Provide the [X, Y] coordinate of the cell's center where the given text is located.  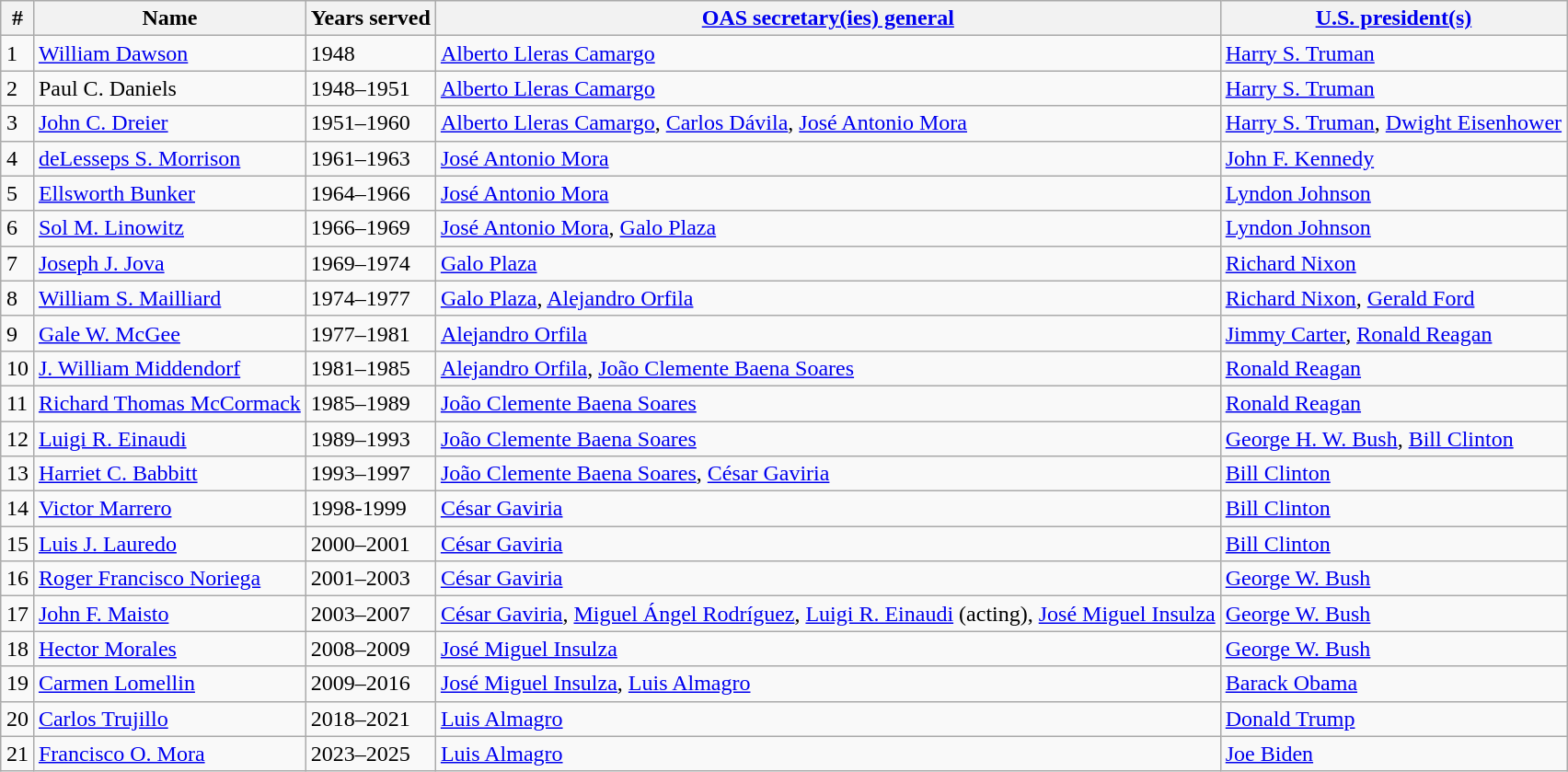
1966–1969 [370, 228]
José Antonio Mora, Galo Plaza [828, 228]
John F. Kennedy [1393, 158]
2003–2007 [370, 614]
3 [17, 123]
1989–1993 [370, 439]
José Miguel Insulza, Luis Almagro [828, 684]
Richard Nixon, Gerald Ford [1393, 298]
Years served [370, 18]
Harry S. Truman, Dwight Eisenhower [1393, 123]
Roger Francisco Noriega [169, 579]
1969–1974 [370, 263]
Donald Trump [1393, 719]
Luis J. Lauredo [169, 544]
19 [17, 684]
deLesseps S. Morrison [169, 158]
17 [17, 614]
Alejandro Orfila [828, 333]
6 [17, 228]
José Miguel Insulza [828, 649]
# [17, 18]
20 [17, 719]
Paul C. Daniels [169, 88]
Luigi R. Einaudi [169, 439]
13 [17, 474]
Carlos Trujillo [169, 719]
2008–2009 [370, 649]
J. William Middendorf [169, 368]
11 [17, 403]
9 [17, 333]
1993–1997 [370, 474]
1 [17, 53]
1981–1985 [370, 368]
8 [17, 298]
Name [169, 18]
2000–2001 [370, 544]
10 [17, 368]
U.S. president(s) [1393, 18]
1985–1989 [370, 403]
21 [17, 754]
Francisco O. Mora [169, 754]
Jimmy Carter, Ronald Reagan [1393, 333]
George H. W. Bush, Bill Clinton [1393, 439]
César Gaviria, Miguel Ángel Rodríguez, Luigi R. Einaudi (acting), José Miguel Insulza [828, 614]
1974–1977 [370, 298]
Alberto Lleras Camargo, Carlos Dávila, José Antonio Mora [828, 123]
Richard Thomas McCormack [169, 403]
Hector Morales [169, 649]
1998-1999 [370, 509]
Barack Obama [1393, 684]
Galo Plaza [828, 263]
1961–1963 [370, 158]
Carmen Lomellin [169, 684]
1948 [370, 53]
William Dawson [169, 53]
Alejandro Orfila, João Clemente Baena Soares [828, 368]
2023–2025 [370, 754]
John C. Dreier [169, 123]
2 [17, 88]
16 [17, 579]
Joseph J. Jova [169, 263]
18 [17, 649]
2009–2016 [370, 684]
OAS secretary(ies) general [828, 18]
Richard Nixon [1393, 263]
7 [17, 263]
1964–1966 [370, 193]
John F. Maisto [169, 614]
12 [17, 439]
2018–2021 [370, 719]
5 [17, 193]
1977–1981 [370, 333]
William S. Mailliard [169, 298]
1948–1951 [370, 88]
Harriet C. Babbitt [169, 474]
Sol M. Linowitz [169, 228]
Galo Plaza, Alejandro Orfila [828, 298]
2001–2003 [370, 579]
14 [17, 509]
Victor Marrero [169, 509]
1951–1960 [370, 123]
Joe Biden [1393, 754]
15 [17, 544]
Ellsworth Bunker [169, 193]
João Clemente Baena Soares, César Gaviria [828, 474]
Gale W. McGee [169, 333]
4 [17, 158]
